Identify which cell holds the provided text, then report its (x, y) central coordinate. 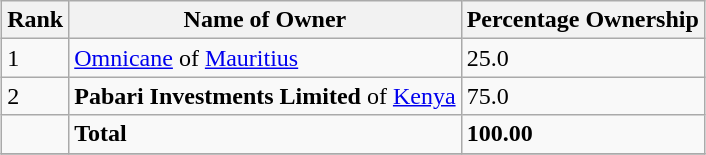
100.00 (582, 134)
2 (36, 96)
Percentage Ownership (582, 20)
Total (265, 134)
1 (36, 58)
Rank (36, 20)
Pabari Investments Limited of Kenya (265, 96)
Name of Owner (265, 20)
75.0 (582, 96)
Omnicane of Mauritius (265, 58)
25.0 (582, 58)
